Locate the cell with the specified text and output its [X, Y] center coordinate. 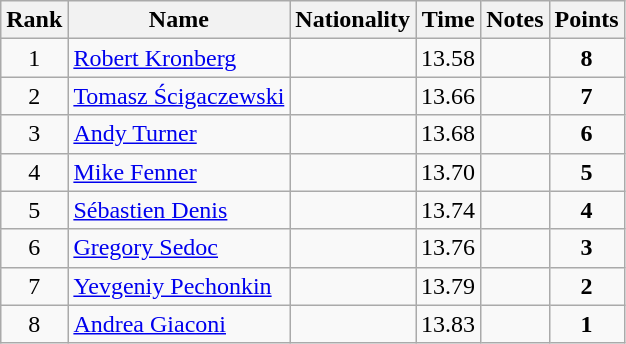
Nationality [353, 20]
13.79 [448, 286]
Gregory Sedoc [179, 248]
13.76 [448, 248]
Mike Fenner [179, 172]
Yevgeniy Pechonkin [179, 286]
Andrea Giaconi [179, 324]
Time [448, 20]
Robert Kronberg [179, 58]
13.58 [448, 58]
Tomasz Ścigaczewski [179, 96]
Points [586, 20]
13.68 [448, 134]
13.83 [448, 324]
13.66 [448, 96]
13.70 [448, 172]
Andy Turner [179, 134]
Name [179, 20]
13.74 [448, 210]
Sébastien Denis [179, 210]
Rank [34, 20]
Notes [515, 20]
